Output the [x, y] coordinate of the center of the cell containing the given text.  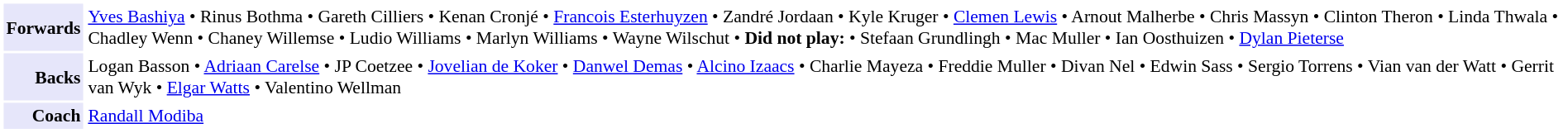
Backs [43, 76]
Coach [43, 116]
Forwards [43, 26]
Randall Modiba [825, 116]
